Search for the cell housing the specified text and yield its [X, Y] center coordinate. 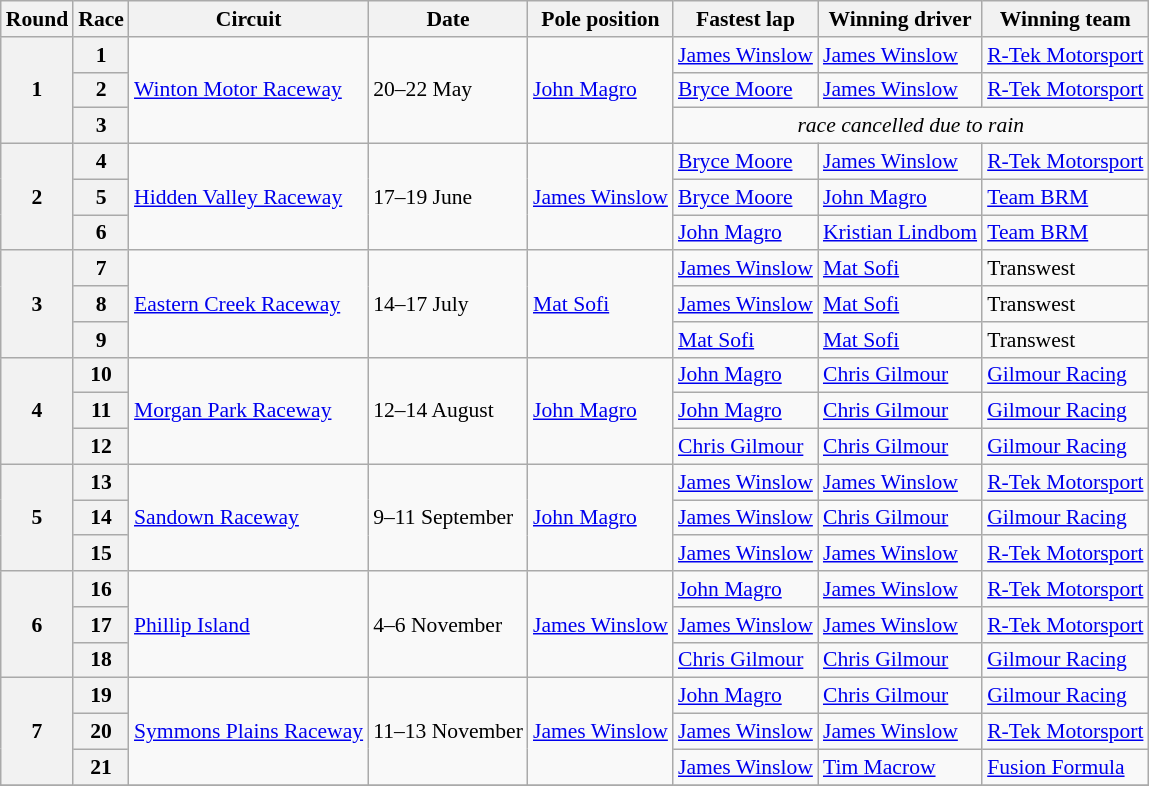
14–17 July [448, 304]
Pole position [600, 19]
Symmons Plains Raceway [248, 732]
Fusion Formula [1065, 767]
20 [101, 732]
13 [101, 482]
Kristian Lindbom [900, 233]
Tim Macrow [900, 767]
17–19 June [448, 198]
12–14 August [448, 410]
14 [101, 518]
Phillip Island [248, 624]
8 [101, 304]
9–11 September [448, 518]
race cancelled due to rain [911, 126]
19 [101, 696]
Date [448, 19]
Circuit [248, 19]
Sandown Raceway [248, 518]
Winning team [1065, 19]
Winton Motor Raceway [248, 90]
Race [101, 19]
11 [101, 411]
Winning driver [900, 19]
17 [101, 625]
9 [101, 340]
Morgan Park Raceway [248, 410]
11–13 November [448, 732]
20–22 May [448, 90]
16 [101, 589]
Hidden Valley Raceway [248, 198]
Eastern Creek Raceway [248, 304]
12 [101, 447]
Round [38, 19]
18 [101, 660]
4–6 November [448, 624]
10 [101, 375]
15 [101, 554]
21 [101, 767]
Fastest lap [746, 19]
